Pinpoint the cell where the given text exists, returning its (X, Y) midpoint coordinate. 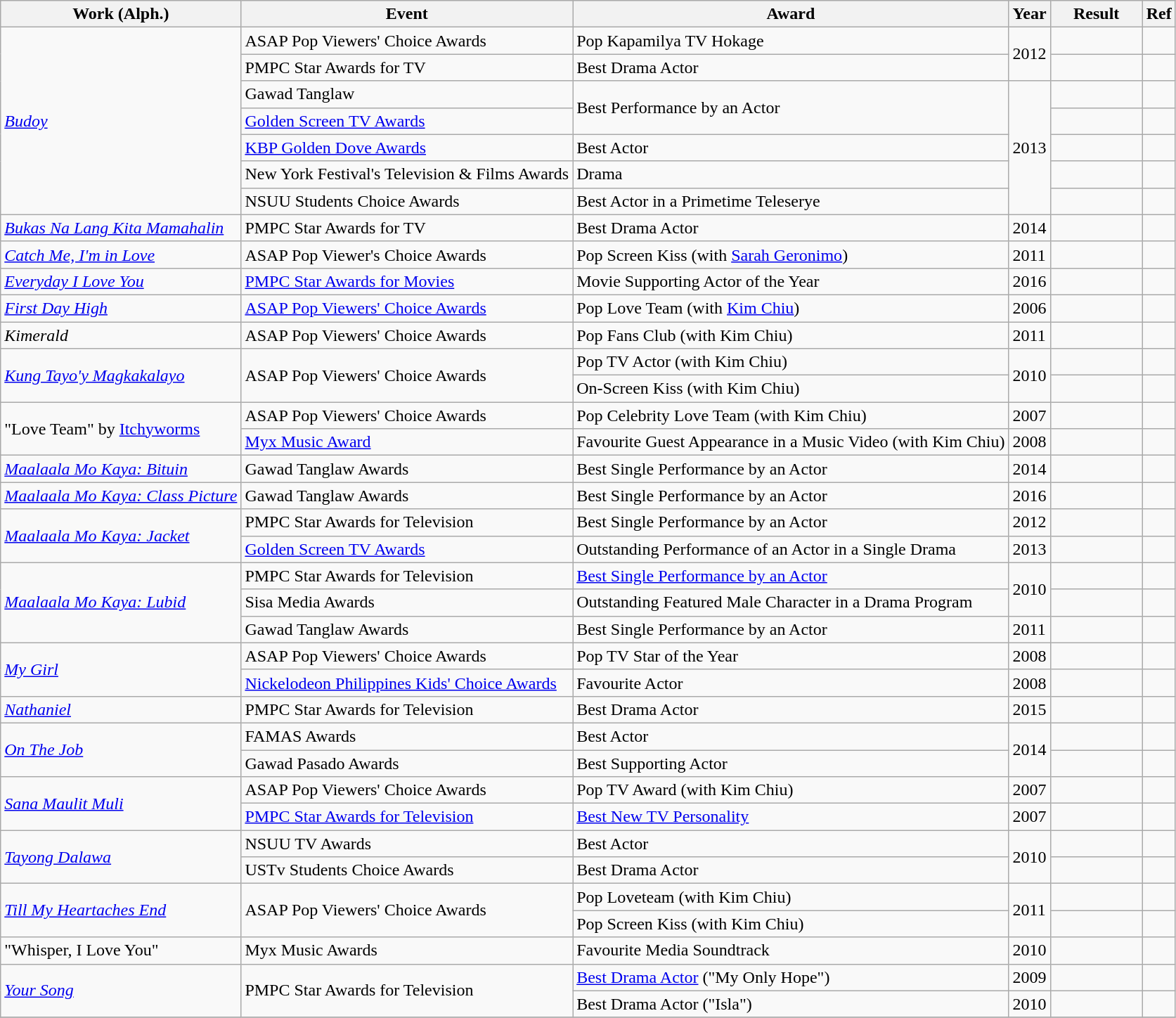
Pop Kapamilya TV Hokage (791, 41)
My Girl (121, 669)
KBP Golden Dove Awards (407, 148)
Pop Loveteam (with Kim Chiu) (791, 897)
Sana Maulit Muli (121, 804)
Till My Heartaches End (121, 910)
Ref (1158, 14)
Gawad Tanglaw (407, 94)
Sisa Media Awards (407, 603)
FAMAS Awards (407, 736)
Everyday I Love You (121, 281)
USTv Students Choice Awards (407, 870)
Pop Celebrity Love Team (with Kim Chiu) (791, 415)
Best Actor in a Primetime Teleserye (791, 201)
Kung Tayo'y Magkakalayo (121, 375)
Best Performance by an Actor (791, 108)
New York Festival's Television & Films Awards (407, 174)
Result (1097, 14)
Outstanding Featured Male Character in a Drama Program (791, 603)
Pop Screen Kiss (with Sarah Geronimo) (791, 254)
ASAP Pop Viewer's Choice Awards (407, 254)
Kimerald (121, 335)
Maalaala Mo Kaya: Lubid (121, 603)
NSUU Students Choice Awards (407, 201)
Favourite Actor (791, 683)
Work (Alph.) (121, 14)
Pop Fans Club (with Kim Chiu) (791, 335)
Myx Music Award (407, 442)
Pop TV Award (with Kim Chiu) (791, 790)
Nathaniel (121, 709)
Year (1029, 14)
Award (791, 14)
Budoy (121, 121)
Pop Screen Kiss (with Kim Chiu) (791, 924)
PMPC Star Awards for Movies (407, 281)
Best Supporting Actor (791, 763)
On-Screen Kiss (with Kim Chiu) (791, 389)
Best New TV Personality (791, 817)
Event (407, 14)
Drama (791, 174)
First Day High (121, 308)
Maalaala Mo Kaya: Jacket (121, 536)
Movie Supporting Actor of the Year (791, 281)
2006 (1029, 308)
"Whisper, I Love You" (121, 951)
Tayong Dalawa (121, 857)
Gawad Pasado Awards (407, 763)
Pop TV Star of the Year (791, 656)
Best Drama Actor ("Isla") (791, 1004)
Bukas Na Lang Kita Mamahalin (121, 228)
Nickelodeon Philippines Kids' Choice Awards (407, 683)
Favourite Guest Appearance in a Music Video (with Kim Chiu) (791, 442)
Outstanding Performance of an Actor in a Single Drama (791, 549)
Favourite Media Soundtrack (791, 951)
Maalaala Mo Kaya: Class Picture (121, 496)
On The Job (121, 749)
Catch Me, I'm in Love (121, 254)
Best Drama Actor ("My Only Hope") (791, 977)
Maalaala Mo Kaya: Bituin (121, 469)
2009 (1029, 977)
Pop Love Team (with Kim Chiu) (791, 308)
2015 (1029, 709)
Pop TV Actor (with Kim Chiu) (791, 362)
Your Song (121, 991)
NSUU TV Awards (407, 844)
Myx Music Awards (407, 951)
"Love Team" by Itchyworms (121, 429)
